Identify which cell holds the provided text, then report its (X, Y) central coordinate. 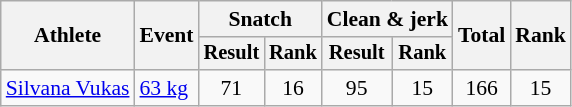
Clean & jerk (388, 19)
63 kg (167, 88)
Total (482, 36)
166 (482, 88)
71 (232, 88)
Snatch (260, 19)
16 (293, 88)
95 (357, 88)
Athlete (68, 36)
Event (167, 36)
Silvana Vukas (68, 88)
